Search for the cell housing the specified text and yield its [x, y] center coordinate. 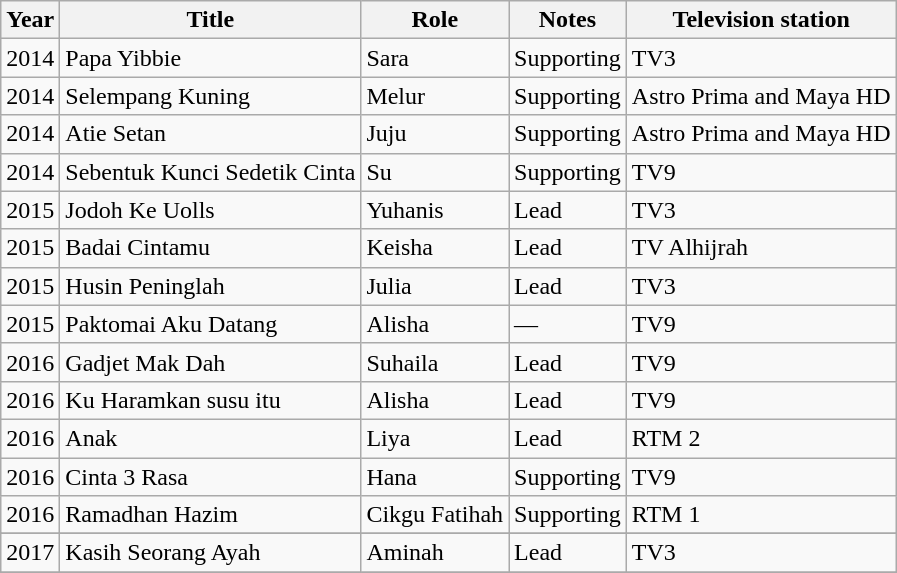
Year [30, 20]
Title [210, 20]
Aminah [435, 553]
— [568, 324]
Hana [435, 477]
2017 [30, 553]
Husin Peninglah [210, 286]
Atie Setan [210, 134]
Papa Yibbie [210, 58]
Su [435, 172]
Juju [435, 134]
Notes [568, 20]
Ku Haramkan susu itu [210, 400]
Cinta 3 Rasa [210, 477]
Jodoh Ke Uolls [210, 210]
Paktomai Aku Datang [210, 324]
Melur [435, 96]
Liya [435, 438]
Yuhanis [435, 210]
Sara [435, 58]
TV Alhijrah [761, 248]
Selempang Kuning [210, 96]
Anak [210, 438]
Kasih Seorang Ayah [210, 553]
Cikgu Fatihah [435, 515]
Julia [435, 286]
Ramadhan Hazim [210, 515]
Badai Cintamu [210, 248]
Keisha [435, 248]
Sebentuk Kunci Sedetik Cinta [210, 172]
Role [435, 20]
Television station [761, 20]
Gadjet Mak Dah [210, 362]
RTM 2 [761, 438]
Suhaila [435, 362]
RTM 1 [761, 515]
